Capture the cell that displays the provided text and extract its (x, y) central coordinate. 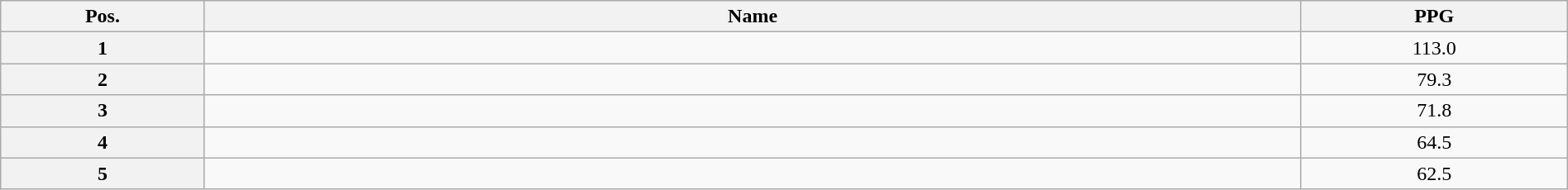
71.8 (1434, 111)
62.5 (1434, 173)
64.5 (1434, 142)
PPG (1434, 17)
5 (103, 173)
113.0 (1434, 48)
79.3 (1434, 79)
4 (103, 142)
2 (103, 79)
3 (103, 111)
Pos. (103, 17)
Name (753, 17)
1 (103, 48)
